For the text-containing cell, return its midpoint in [x, y] coordinate format. 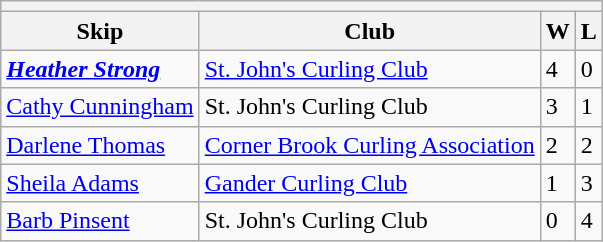
W [558, 31]
Heather Strong [100, 69]
L [588, 31]
Corner Brook Curling Association [370, 145]
Gander Curling Club [370, 183]
Club [370, 31]
Barb Pinsent [100, 221]
Cathy Cunningham [100, 107]
Sheila Adams [100, 183]
Darlene Thomas [100, 145]
Skip [100, 31]
